Identify which cell holds the provided text, then report its [X, Y] central coordinate. 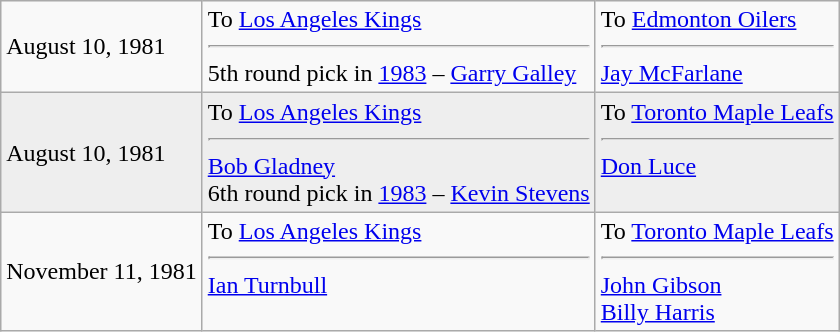
To Los Angeles KingsIan Turnbull [398, 272]
To Toronto Maple LeafsDon Luce [717, 152]
To Los Angeles KingsBob Gladney 6th round pick in 1983 – Kevin Stevens [398, 152]
To Toronto Maple LeafsJohn Gibson Billy Harris [717, 272]
To Los Angeles Kings5th round pick in 1983 – Garry Galley [398, 47]
To Edmonton OilersJay McFarlane [717, 47]
November 11, 1981 [102, 272]
